Capture the cell that displays the provided text and extract its (x, y) central coordinate. 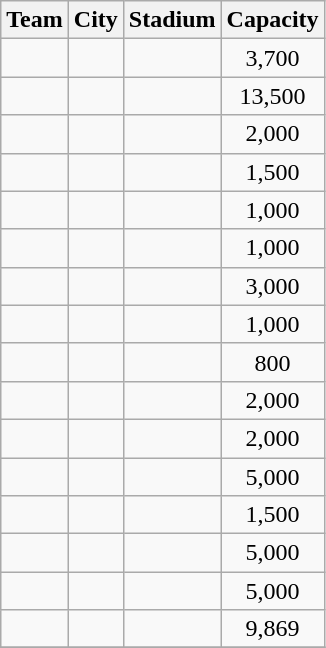
Capacity (272, 20)
Team (35, 20)
3,000 (272, 286)
800 (272, 362)
3,700 (272, 58)
13,500 (272, 96)
City (96, 20)
9,869 (272, 629)
Stadium (172, 20)
